Pinpoint the cell where the given text exists, returning its (X, Y) midpoint coordinate. 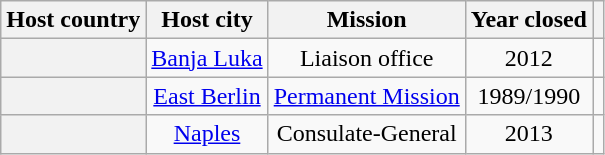
1989/1990 (528, 96)
Permanent Mission (366, 96)
Mission (366, 20)
East Berlin (207, 96)
Banja Luka (207, 58)
Host country (74, 20)
2013 (528, 134)
Year closed (528, 20)
Consulate-General (366, 134)
Liaison office (366, 58)
Naples (207, 134)
Host city (207, 20)
2012 (528, 58)
